Return [x, y] of the center of cell containing provided text 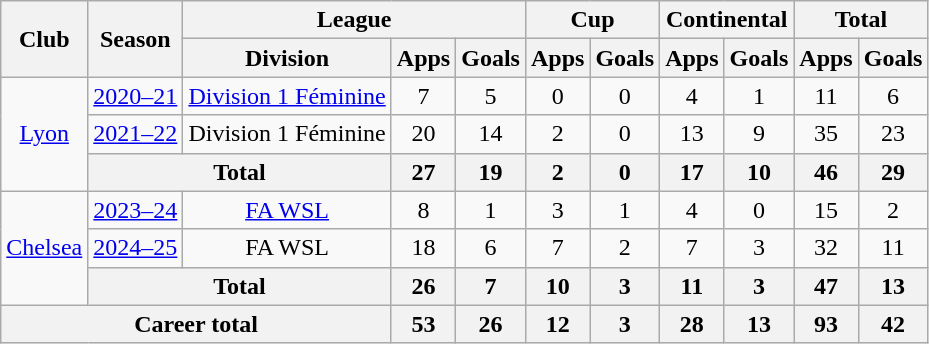
20 [423, 134]
2020–21 [136, 96]
32 [826, 248]
47 [826, 286]
35 [826, 134]
5 [491, 96]
19 [491, 172]
46 [826, 172]
2021–22 [136, 134]
Season [136, 39]
29 [893, 172]
18 [423, 248]
Lyon [44, 134]
Continental [727, 20]
8 [423, 210]
League [354, 20]
42 [893, 324]
14 [491, 134]
23 [893, 134]
Division [287, 58]
28 [692, 324]
12 [557, 324]
Chelsea [44, 248]
Career total [196, 324]
15 [826, 210]
17 [692, 172]
93 [826, 324]
Club [44, 39]
2023–24 [136, 210]
27 [423, 172]
9 [759, 134]
Cup [592, 20]
53 [423, 324]
2024–25 [136, 248]
